Pinpoint the cell where the given text exists, returning its (x, y) midpoint coordinate. 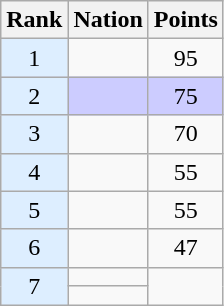
47 (186, 248)
7 (34, 286)
70 (186, 134)
5 (34, 210)
1 (34, 58)
4 (34, 172)
95 (186, 58)
6 (34, 248)
3 (34, 134)
75 (186, 96)
Rank (34, 20)
Points (186, 20)
Nation (108, 20)
2 (34, 96)
